Capture the cell that displays the provided text and extract its (x, y) central coordinate. 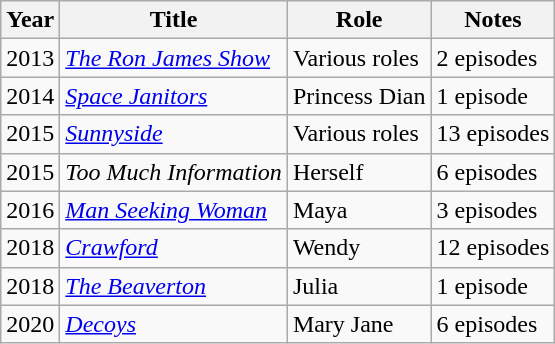
2014 (30, 96)
Title (174, 20)
Wendy (359, 248)
Notes (493, 20)
Mary Jane (359, 324)
Role (359, 20)
Maya (359, 210)
Too Much Information (174, 172)
The Ron James Show (174, 58)
Crawford (174, 248)
Princess Dian (359, 96)
The Beaverton (174, 286)
Sunnyside (174, 134)
2020 (30, 324)
Julia (359, 286)
2013 (30, 58)
13 episodes (493, 134)
2 episodes (493, 58)
Space Janitors (174, 96)
Decoys (174, 324)
Man Seeking Woman (174, 210)
Herself (359, 172)
2016 (30, 210)
Year (30, 20)
12 episodes (493, 248)
3 episodes (493, 210)
